Search for the cell housing the specified text and yield its (X, Y) center coordinate. 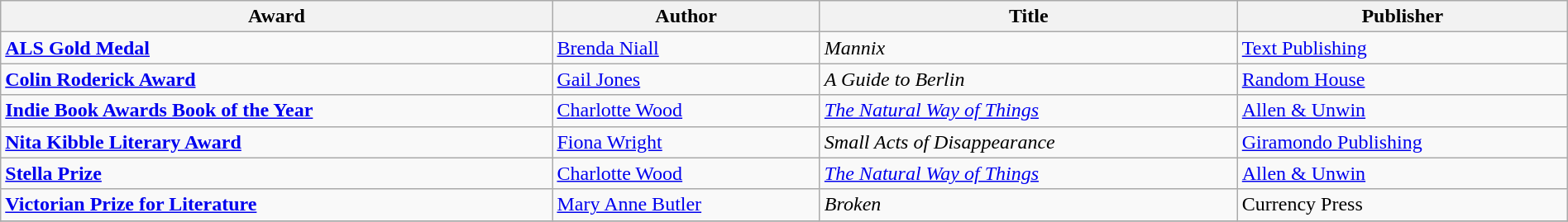
Giramondo Publishing (1403, 142)
Gail Jones (686, 79)
Author (686, 17)
Mannix (1029, 48)
Fiona Wright (686, 142)
Random House (1403, 79)
Publisher (1403, 17)
Text Publishing (1403, 48)
Victorian Prize for Literature (276, 205)
Title (1029, 17)
Currency Press (1403, 205)
Broken (1029, 205)
Indie Book Awards Book of the Year (276, 111)
ALS Gold Medal (276, 48)
Mary Anne Butler (686, 205)
Small Acts of Disappearance (1029, 142)
Nita Kibble Literary Award (276, 142)
Stella Prize (276, 173)
Award (276, 17)
A Guide to Berlin (1029, 79)
Colin Roderick Award (276, 79)
Brenda Niall (686, 48)
